Find where the given text appears and provide that cell's center as (X, Y) coordinate. 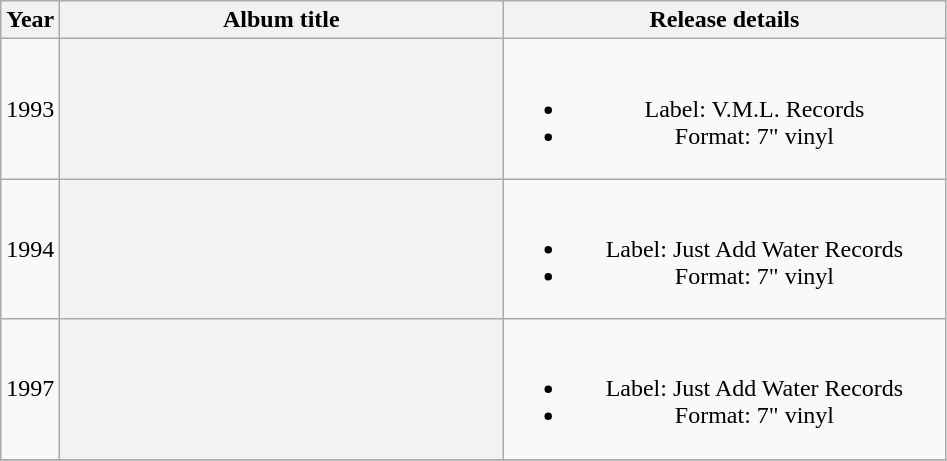
1993 (30, 109)
Album title (282, 20)
Label: V.M.L. RecordsFormat: 7" vinyl (724, 109)
Year (30, 20)
1994 (30, 249)
Release details (724, 20)
1997 (30, 389)
